Search for the cell housing the specified text and yield its (X, Y) center coordinate. 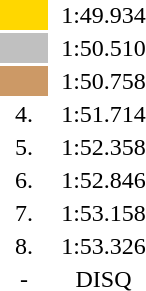
6. (24, 180)
7. (24, 213)
4. (24, 114)
8. (24, 246)
5. (24, 147)
